For the text-containing cell, return its midpoint in (X, Y) coordinate format. 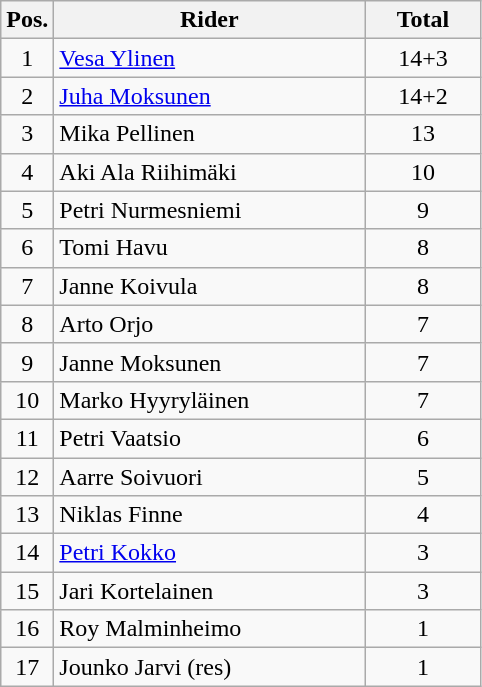
Vesa Ylinen (210, 58)
14+2 (423, 96)
Niklas Finne (210, 515)
Petri Kokko (210, 553)
15 (28, 591)
Janne Moksunen (210, 362)
14 (28, 553)
Mika Pellinen (210, 134)
Aki Ala Riihimäki (210, 172)
16 (28, 629)
17 (28, 667)
Jounko Jarvi (res) (210, 667)
Aarre Soivuori (210, 477)
Juha Moksunen (210, 96)
Marko Hyyryläinen (210, 400)
Total (423, 20)
11 (28, 438)
Roy Malminheimo (210, 629)
Pos. (28, 20)
Arto Orjo (210, 324)
Rider (210, 20)
14+3 (423, 58)
Petri Vaatsio (210, 438)
2 (28, 96)
Petri Nurmesniemi (210, 210)
Jari Kortelainen (210, 591)
12 (28, 477)
Janne Koivula (210, 286)
Tomi Havu (210, 248)
